From the cell containing the given text, extract its center point as [x, y] coordinate. 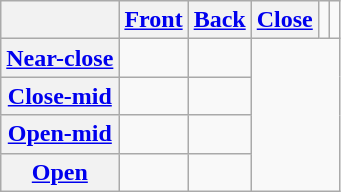
Open [60, 172]
Close [284, 20]
Near-close [60, 58]
Close-mid [60, 96]
Front [154, 20]
Back [220, 20]
Open-mid [60, 134]
